Locate the cell with the specified text and output its [X, Y] center coordinate. 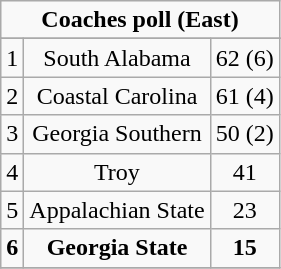
41 [244, 172]
1 [12, 58]
15 [244, 248]
Troy [117, 172]
Georgia Southern [117, 134]
Coastal Carolina [117, 96]
50 (2) [244, 134]
4 [12, 172]
5 [12, 210]
Appalachian State [117, 210]
South Alabama [117, 58]
6 [12, 248]
3 [12, 134]
Georgia State [117, 248]
61 (4) [244, 96]
Coaches poll (East) [140, 20]
2 [12, 96]
23 [244, 210]
62 (6) [244, 58]
